Scan for the cell matching the given text and deliver its [x, y] coordinate at center. 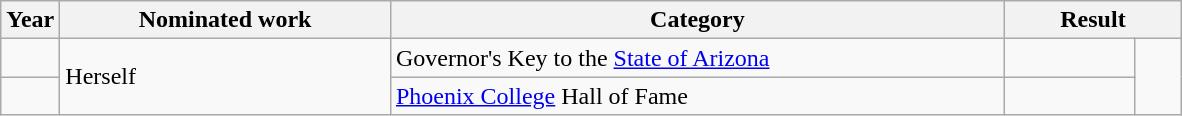
Herself [226, 77]
Result [1092, 20]
Governor's Key to the State of Arizona [697, 58]
Category [697, 20]
Phoenix College Hall of Fame [697, 96]
Nominated work [226, 20]
Year [30, 20]
